Output the (x, y) coordinate of the center of the cell containing the given text.  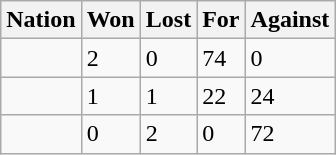
Nation (41, 20)
74 (221, 58)
Lost (168, 20)
72 (290, 134)
Won (110, 20)
22 (221, 96)
24 (290, 96)
Against (290, 20)
For (221, 20)
